From the cell containing the given text, extract its center point as [X, Y] coordinate. 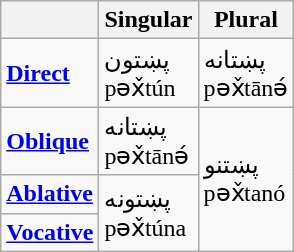
Direct [50, 73]
Plural [246, 20]
پښتونهpəx̌túna [148, 213]
پښتنوpəx̌tanó [246, 179]
Vocative [50, 232]
Oblique [50, 141]
پښتونpəx̌tún [148, 73]
Ablative [50, 194]
Singular [148, 20]
